Return the [X, Y] coordinate for the center point of the cell that contains the specified text.  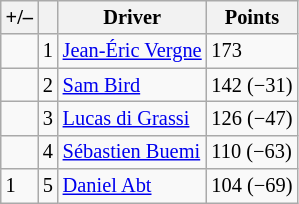
142 (−31) [252, 85]
173 [252, 51]
104 (−69) [252, 186]
Lucas di Grassi [132, 118]
5 [48, 186]
2 [48, 85]
3 [48, 118]
Driver [132, 17]
Sam Bird [132, 85]
Points [252, 17]
126 (−47) [252, 118]
Jean-Éric Vergne [132, 51]
+/– [20, 17]
110 (−63) [252, 152]
4 [48, 152]
Sébastien Buemi [132, 152]
Daniel Abt [132, 186]
